Determine the [x, y] coordinate at the center of the cell enclosing the given text.  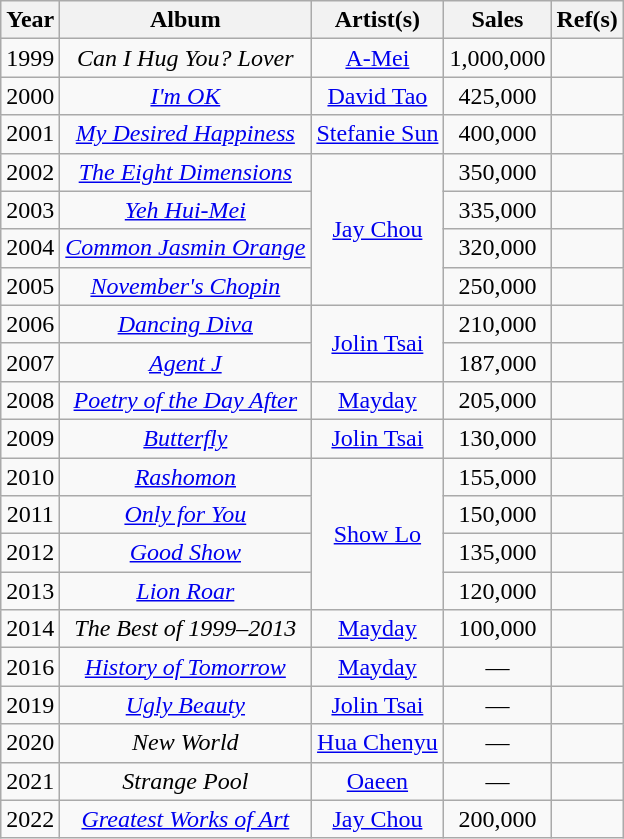
205,000 [498, 400]
Hua Chenyu [378, 743]
2010 [30, 477]
Common Jasmin Orange [186, 248]
2006 [30, 324]
I'm OK [186, 96]
Only for You [186, 515]
2004 [30, 248]
155,000 [498, 477]
Rashomon [186, 477]
Can I Hug You? Lover [186, 58]
2007 [30, 362]
130,000 [498, 438]
2012 [30, 553]
Show Lo [378, 534]
Album [186, 20]
A-Mei [378, 58]
187,000 [498, 362]
2019 [30, 705]
2021 [30, 781]
150,000 [498, 515]
Greatest Works of Art [186, 819]
November's Chopin [186, 286]
120,000 [498, 591]
210,000 [498, 324]
The Best of 1999–2013 [186, 629]
200,000 [498, 819]
135,000 [498, 553]
100,000 [498, 629]
320,000 [498, 248]
2003 [30, 210]
The Eight Dimensions [186, 172]
2002 [30, 172]
Poetry of the Day After [186, 400]
2008 [30, 400]
Sales [498, 20]
David Tao [378, 96]
Oaeen [378, 781]
My Desired Happiness [186, 134]
Artist(s) [378, 20]
2020 [30, 743]
2011 [30, 515]
335,000 [498, 210]
Agent J [186, 362]
Dancing Diva [186, 324]
Lion Roar [186, 591]
Ref(s) [587, 20]
Strange Pool [186, 781]
Ugly Beauty [186, 705]
2009 [30, 438]
2016 [30, 667]
2005 [30, 286]
1999 [30, 58]
2014 [30, 629]
1,000,000 [498, 58]
2000 [30, 96]
425,000 [498, 96]
2022 [30, 819]
Year [30, 20]
2001 [30, 134]
350,000 [498, 172]
Butterfly [186, 438]
New World [186, 743]
Good Show [186, 553]
2013 [30, 591]
Stefanie Sun [378, 134]
History of Tomorrow [186, 667]
Yeh Hui-Mei [186, 210]
250,000 [498, 286]
400,000 [498, 134]
